Detect which cell encompasses the target text, then output its (x, y) center coordinate. 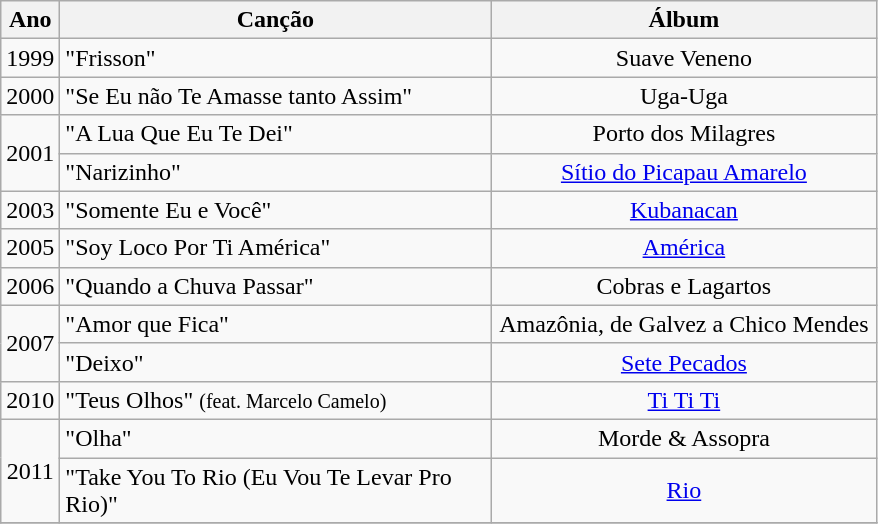
"Amor que Fica" (276, 324)
Sítio do Picapau Amarelo (684, 172)
Suave Veneno (684, 58)
2010 (30, 400)
Rio (684, 490)
Sete Pecados (684, 362)
2011 (30, 470)
Uga-Uga (684, 96)
Ano (30, 20)
"Deixo" (276, 362)
"Se Eu não Te Amasse tanto Assim" (276, 96)
"Olha" (276, 438)
"Narizinho" (276, 172)
"Teus Olhos" (feat. Marcelo Camelo) (276, 400)
"Somente Eu e Você" (276, 210)
2006 (30, 286)
Álbum (684, 20)
Porto dos Milagres (684, 134)
"Quando a Chuva Passar" (276, 286)
2000 (30, 96)
Canção (276, 20)
2007 (30, 343)
"Frisson" (276, 58)
Kubanacan (684, 210)
Morde & Assopra (684, 438)
"Soy Loco Por Ti América" (276, 248)
Ti Ti Ti (684, 400)
"A Lua Que Eu Te Dei" (276, 134)
Amazônia, de Galvez a Chico Mendes (684, 324)
2003 (30, 210)
2001 (30, 153)
Cobras e Lagartos (684, 286)
América (684, 248)
2005 (30, 248)
1999 (30, 58)
"Take You To Rio (Eu Vou Te Levar Pro Rio)" (276, 490)
